From the cell containing the given text, extract its center point as [X, Y] coordinate. 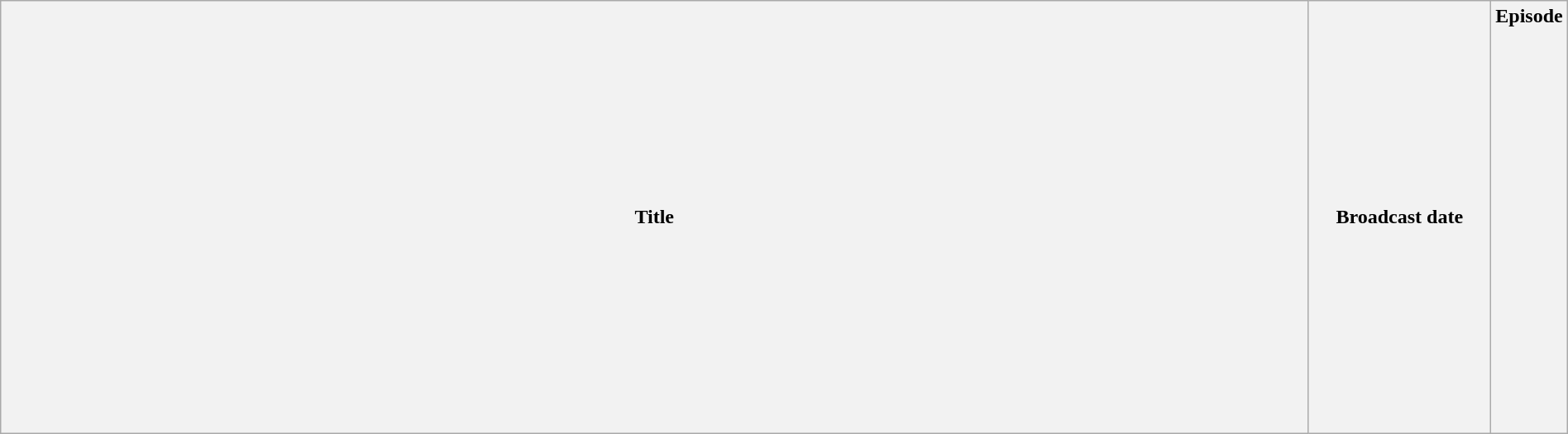
Broadcast date [1399, 217]
Episode [1529, 217]
Title [655, 217]
